Extract the [x, y] coordinate from the center of the cell holding the provided text.  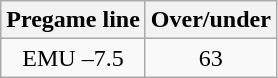
Pregame line [74, 20]
EMU –7.5 [74, 58]
Over/under [210, 20]
63 [210, 58]
